Scan for the cell matching the given text and deliver its [X, Y] coordinate at center. 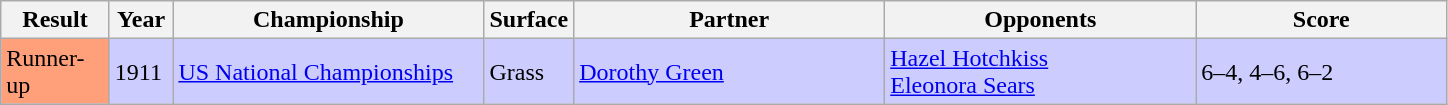
Championship [328, 20]
Opponents [1040, 20]
Score [1322, 20]
1911 [141, 72]
Runner-up [56, 72]
Grass [529, 72]
Partner [730, 20]
Year [141, 20]
Result [56, 20]
Surface [529, 20]
US National Championships [328, 72]
Dorothy Green [730, 72]
6–4, 4–6, 6–2 [1322, 72]
Hazel Hotchkiss Eleonora Sears [1040, 72]
